Return the (x, y) coordinate for the center point of the cell that contains the specified text.  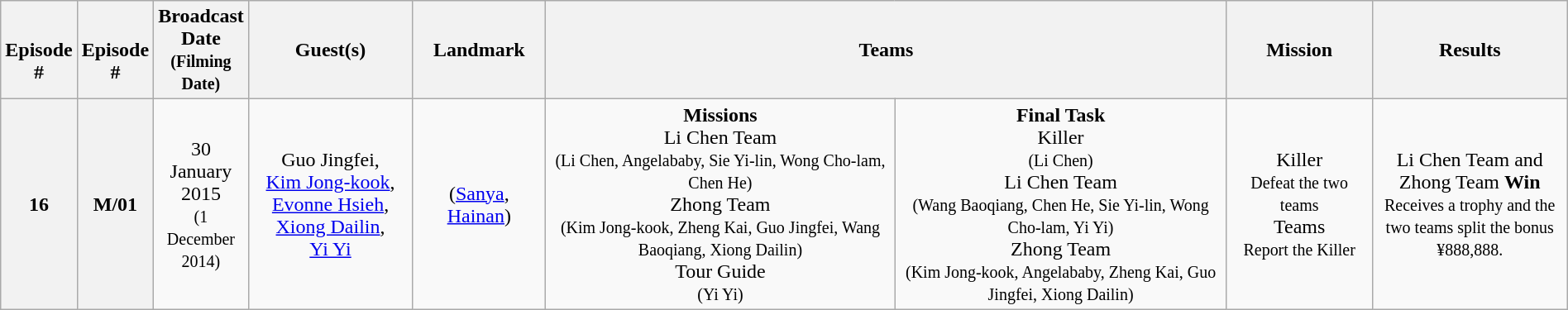
Landmark (480, 50)
M/01 (115, 204)
Guo Jingfei, Kim Jong-kook,Evonne Hsieh, Xiong Dailin,Yi Yi (331, 204)
Mission (1299, 50)
Li Chen Team andZhong Team WinReceives a trophy and the two teams split the bonus ¥888,888. (1470, 204)
Broadcast Date (Filming Date) (202, 50)
30 January 2015 (1 December 2014) (202, 204)
16 (39, 204)
Teams (887, 50)
KillerDefeat the two teamsTeamsReport the Killer (1299, 204)
Guest(s) (331, 50)
Results (1470, 50)
(Sanya, Hainan) (480, 204)
